Locate the cell with the specified text and output its (X, Y) center coordinate. 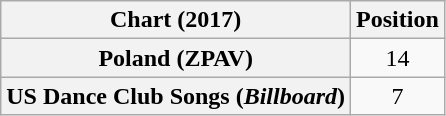
7 (398, 96)
US Dance Club Songs (Billboard) (176, 96)
Position (398, 20)
Poland (ZPAV) (176, 58)
14 (398, 58)
Chart (2017) (176, 20)
